Scan for the cell matching the given text and deliver its (x, y) coordinate at center. 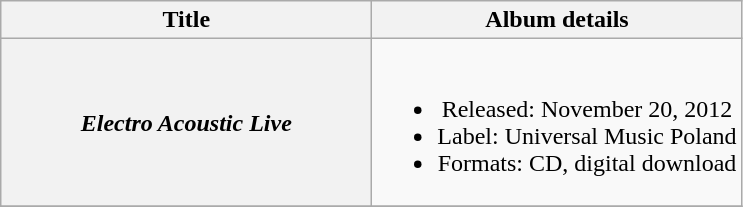
Title (186, 20)
Released: November 20, 2012Label: Universal Music PolandFormats: CD, digital download (557, 122)
Album details (557, 20)
Electro Acoustic Live (186, 122)
